From the cell containing the given text, extract its center point as [x, y] coordinate. 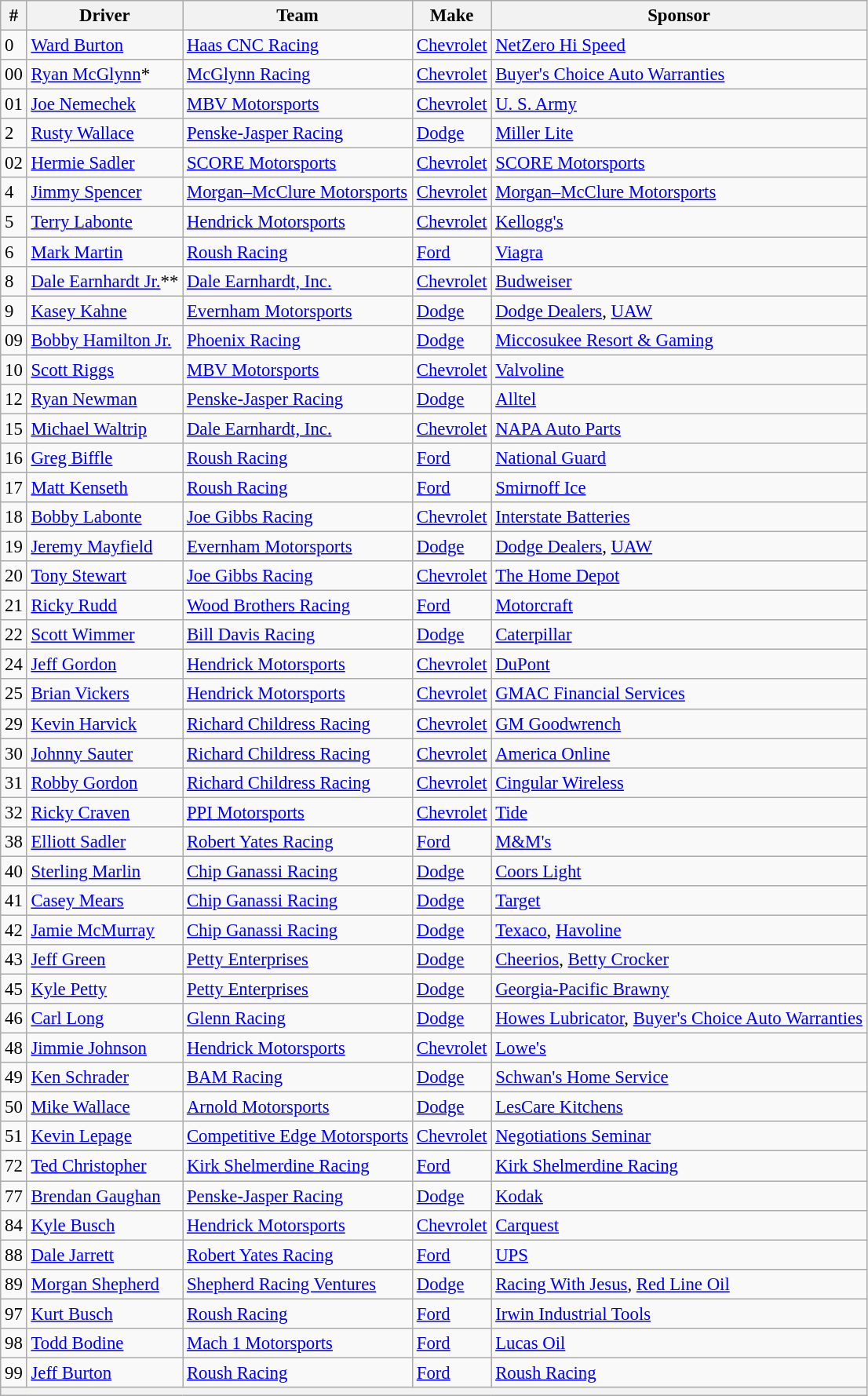
McGlynn Racing [298, 75]
Competitive Edge Motorsports [298, 1137]
Target [679, 901]
43 [14, 960]
31 [14, 782]
45 [14, 990]
21 [14, 606]
Cheerios, Betty Crocker [679, 960]
Dale Jarrett [104, 1255]
40 [14, 871]
Alltel [679, 399]
Greg Biffle [104, 458]
PPI Motorsports [298, 812]
Tide [679, 812]
97 [14, 1314]
Kellogg's [679, 222]
Driver [104, 16]
Jeremy Mayfield [104, 547]
Ted Christopher [104, 1166]
Brian Vickers [104, 694]
48 [14, 1048]
Rusty Wallace [104, 133]
Smirnoff Ice [679, 487]
19 [14, 547]
Tony Stewart [104, 576]
Shepherd Racing Ventures [298, 1284]
15 [14, 428]
Howes Lubricator, Buyer's Choice Auto Warranties [679, 1019]
42 [14, 930]
Matt Kenseth [104, 487]
Caterpillar [679, 635]
Jeff Gordon [104, 665]
Kodak [679, 1196]
GM Goodwrench [679, 724]
84 [14, 1225]
Joe Nemechek [104, 104]
Mike Wallace [104, 1107]
Morgan Shepherd [104, 1284]
17 [14, 487]
UPS [679, 1255]
Texaco, Havoline [679, 930]
Ken Schrader [104, 1077]
Miller Lite [679, 133]
Kevin Harvick [104, 724]
Buyer's Choice Auto Warranties [679, 75]
Dale Earnhardt Jr.** [104, 281]
Ward Burton [104, 46]
00 [14, 75]
Ricky Craven [104, 812]
49 [14, 1077]
Mach 1 Motorsports [298, 1343]
5 [14, 222]
02 [14, 163]
Sterling Marlin [104, 871]
Hermie Sadler [104, 163]
Lowe's [679, 1048]
Terry Labonte [104, 222]
Ryan Newman [104, 399]
Lucas Oil [679, 1343]
Viagra [679, 252]
0 [14, 46]
38 [14, 842]
Kevin Lepage [104, 1137]
Coors Light [679, 871]
99 [14, 1372]
Bobby Labonte [104, 517]
Kurt Busch [104, 1314]
Negotiations Seminar [679, 1137]
Wood Brothers Racing [298, 606]
Bill Davis Racing [298, 635]
89 [14, 1284]
01 [14, 104]
Jamie McMurray [104, 930]
National Guard [679, 458]
Robby Gordon [104, 782]
Kyle Busch [104, 1225]
Phoenix Racing [298, 340]
Casey Mears [104, 901]
09 [14, 340]
51 [14, 1137]
BAM Racing [298, 1077]
Michael Waltrip [104, 428]
Scott Riggs [104, 370]
Schwan's Home Service [679, 1077]
Georgia-Pacific Brawny [679, 990]
Irwin Industrial Tools [679, 1314]
GMAC Financial Services [679, 694]
16 [14, 458]
Arnold Motorsports [298, 1107]
6 [14, 252]
Scott Wimmer [104, 635]
25 [14, 694]
46 [14, 1019]
2 [14, 133]
22 [14, 635]
Carl Long [104, 1019]
20 [14, 576]
9 [14, 311]
Jimmie Johnson [104, 1048]
DuPont [679, 665]
Motorcraft [679, 606]
Jimmy Spencer [104, 192]
Sponsor [679, 16]
Carquest [679, 1225]
Ryan McGlynn* [104, 75]
Budweiser [679, 281]
Kasey Kahne [104, 311]
29 [14, 724]
Miccosukee Resort & Gaming [679, 340]
LesCare Kitchens [679, 1107]
NAPA Auto Parts [679, 428]
Jeff Green [104, 960]
77 [14, 1196]
Kyle Petty [104, 990]
Team [298, 16]
12 [14, 399]
Racing With Jesus, Red Line Oil [679, 1284]
41 [14, 901]
Brendan Gaughan [104, 1196]
10 [14, 370]
Cingular Wireless [679, 782]
32 [14, 812]
Elliott Sadler [104, 842]
M&M's [679, 842]
Mark Martin [104, 252]
Haas CNC Racing [298, 46]
98 [14, 1343]
Todd Bodine [104, 1343]
# [14, 16]
Johnny Sauter [104, 753]
Glenn Racing [298, 1019]
Make [451, 16]
88 [14, 1255]
The Home Depot [679, 576]
18 [14, 517]
Jeff Burton [104, 1372]
4 [14, 192]
America Online [679, 753]
8 [14, 281]
Ricky Rudd [104, 606]
Bobby Hamilton Jr. [104, 340]
30 [14, 753]
50 [14, 1107]
24 [14, 665]
U. S. Army [679, 104]
Valvoline [679, 370]
72 [14, 1166]
Interstate Batteries [679, 517]
NetZero Hi Speed [679, 46]
